Provide the (x, y) coordinate of the cell's center where the given text is located.  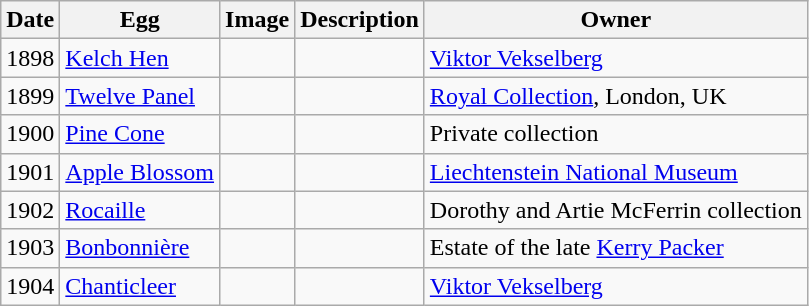
Image (258, 20)
Pine Cone (140, 134)
1902 (30, 210)
1899 (30, 96)
Kelch Hen (140, 58)
Egg (140, 20)
Bonbonnière (140, 248)
Rocaille (140, 210)
1901 (30, 172)
Owner (616, 20)
Description (360, 20)
1904 (30, 286)
Apple Blossom (140, 172)
1903 (30, 248)
Royal Collection, London, UK (616, 96)
Estate of the late Kerry Packer (616, 248)
Private collection (616, 134)
Dorothy and Artie McFerrin collection (616, 210)
Date (30, 20)
1900 (30, 134)
Liechtenstein National Museum (616, 172)
1898 (30, 58)
Twelve Panel (140, 96)
Chanticleer (140, 286)
